Detect which cell encompasses the target text, then output its [x, y] center coordinate. 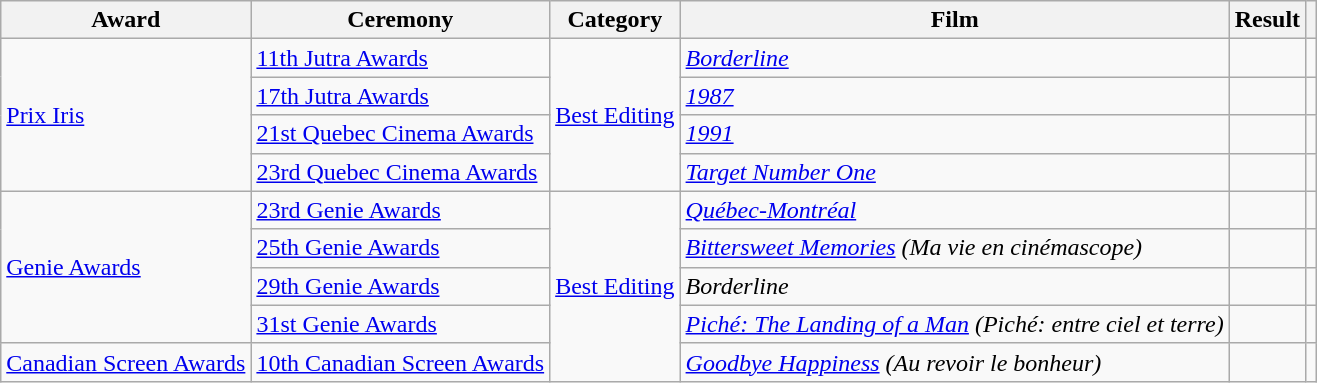
1987 [954, 96]
Canadian Screen Awards [126, 362]
1991 [954, 134]
21st Quebec Cinema Awards [400, 134]
Ceremony [400, 20]
Film [954, 20]
Bittersweet Memories (Ma vie en cinémascope) [954, 248]
23rd Quebec Cinema Awards [400, 172]
Category [615, 20]
Target Number One [954, 172]
11th Jutra Awards [400, 58]
Goodbye Happiness (Au revoir le bonheur) [954, 362]
23rd Genie Awards [400, 210]
Québec-Montréal [954, 210]
17th Jutra Awards [400, 96]
Piché: The Landing of a Man (Piché: entre ciel et terre) [954, 324]
25th Genie Awards [400, 248]
Result [1267, 20]
10th Canadian Screen Awards [400, 362]
Genie Awards [126, 267]
Prix Iris [126, 115]
31st Genie Awards [400, 324]
Award [126, 20]
29th Genie Awards [400, 286]
